Extract the (X, Y) coordinate from the center of the cell holding the provided text.  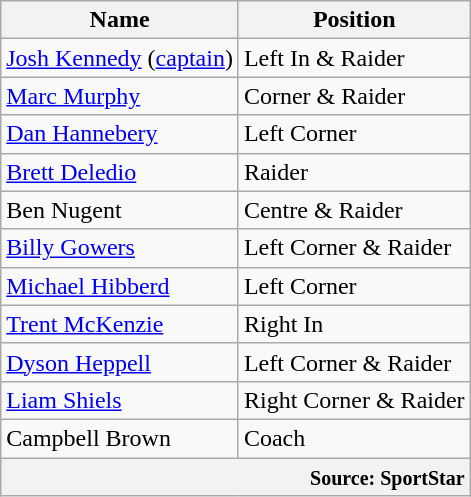
Ben Nugent (120, 210)
Dan Hannebery (120, 134)
Centre & Raider (354, 210)
Michael Hibberd (120, 286)
Josh Kennedy (captain) (120, 58)
Name (120, 20)
Campbell Brown (120, 438)
Left In & Raider (354, 58)
Coach (354, 438)
Corner & Raider (354, 96)
Billy Gowers (120, 248)
Position (354, 20)
Trent McKenzie (120, 324)
Dyson Heppell (120, 362)
Source: SportStar (236, 477)
Raider (354, 172)
Right Corner & Raider (354, 400)
Marc Murphy (120, 96)
Brett Deledio (120, 172)
Right In (354, 324)
Liam Shiels (120, 400)
